Locate the cell with the specified text and output its [x, y] center coordinate. 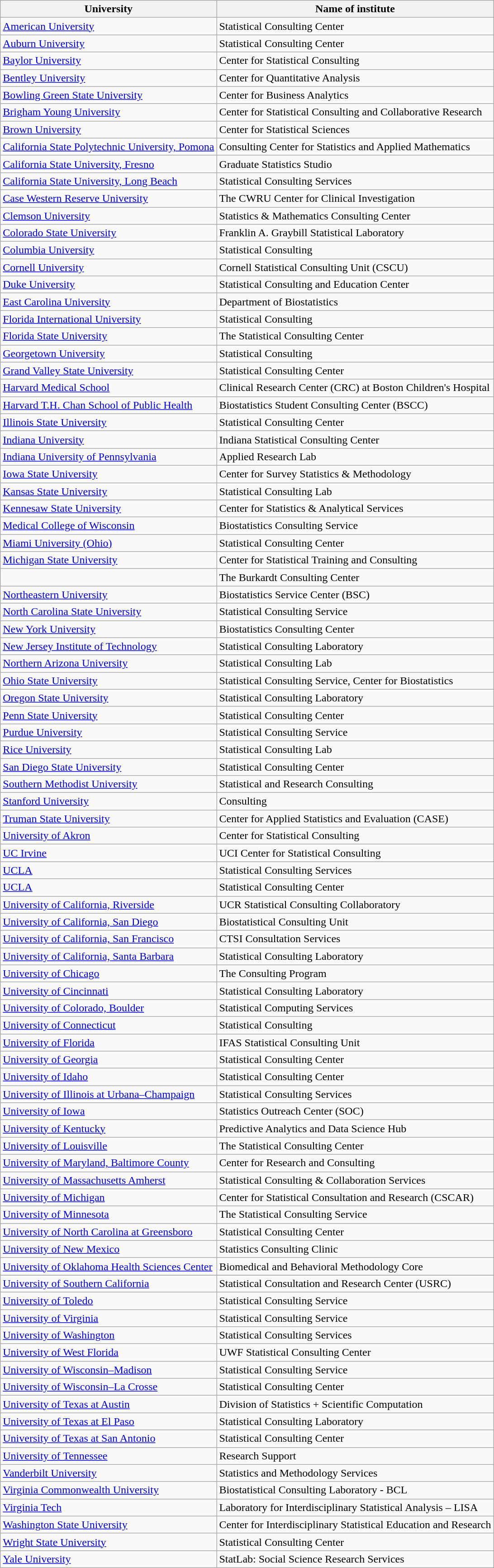
East Carolina University [109, 302]
Kansas State University [109, 491]
CTSI Consultation Services [355, 939]
New York University [109, 629]
University of Florida [109, 1042]
Purdue University [109, 732]
The Consulting Program [355, 973]
University of Idaho [109, 1077]
University of Washington [109, 1335]
Baylor University [109, 61]
Predictive Analytics and Data Science Hub [355, 1129]
Graduate Statistics Studio [355, 164]
University of Louisville [109, 1146]
Medical College of Wisconsin [109, 526]
Biostatistics Consulting Service [355, 526]
Center for Statistics & Analytical Services [355, 509]
University of Illinois at Urbana–Champaign [109, 1094]
University of Kentucky [109, 1129]
Florida State University [109, 336]
Franklin A. Graybill Statistical Laboratory [355, 233]
The CWRU Center for Clinical Investigation [355, 198]
Division of Statistics + Scientific Computation [355, 1404]
University of Cincinnati [109, 991]
Applied Research Lab [355, 457]
University of California, San Diego [109, 922]
Statistics and Methodology Services [355, 1473]
Statistical and Research Consulting [355, 784]
University of Virginia [109, 1318]
Virginia Commonwealth University [109, 1490]
Oregon State University [109, 698]
Biostatistical Consulting Laboratory - BCL [355, 1490]
Clemson University [109, 216]
Biostatistical Consulting Unit [355, 922]
University [109, 9]
Center for Interdisciplinary Statistical Education and Research [355, 1525]
Miami University (Ohio) [109, 543]
Penn State University [109, 715]
Biostatistics Student Consulting Center (BSCC) [355, 405]
UWF Statistical Consulting Center [355, 1353]
Center for Business Analytics [355, 95]
Center for Statistical Sciences [355, 129]
Harvard T.H. Chan School of Public Health [109, 405]
Wright State University [109, 1542]
University of Connecticut [109, 1025]
University of Texas at El Paso [109, 1421]
Colorado State University [109, 233]
Columbia University [109, 250]
University of California, Riverside [109, 905]
California State University, Long Beach [109, 181]
Kennesaw State University [109, 509]
University of California, Santa Barbara [109, 956]
Case Western Reserve University [109, 198]
Florida International University [109, 319]
Vanderbilt University [109, 1473]
New Jersey Institute of Technology [109, 646]
Indiana University [109, 439]
Consulting Center for Statistics and Applied Mathematics [355, 147]
University of Texas at San Antonio [109, 1439]
Statistics Consulting Clinic [355, 1249]
Brigham Young University [109, 112]
Iowa State University [109, 474]
Rice University [109, 749]
University of Michigan [109, 1197]
University of Toledo [109, 1301]
Truman State University [109, 819]
Statistical Consultation and Research Center (USRC) [355, 1283]
Statistical Consulting & Collaboration Services [355, 1180]
Cornell University [109, 267]
Southern Methodist University [109, 784]
North Carolina State University [109, 612]
The Burkardt Consulting Center [355, 577]
Ohio State University [109, 681]
UC Irvine [109, 853]
California State Polytechnic University, Pomona [109, 147]
University of Georgia [109, 1060]
Northeastern University [109, 595]
San Diego State University [109, 767]
Center for Applied Statistics and Evaluation (CASE) [355, 819]
American University [109, 26]
Statistics Outreach Center (SOC) [355, 1111]
Center for Statistical Consultation and Research (CSCAR) [355, 1197]
University of Iowa [109, 1111]
Name of institute [355, 9]
University of Minnesota [109, 1215]
Harvard Medical School [109, 388]
Michigan State University [109, 560]
Northern Arizona University [109, 663]
University of Southern California [109, 1283]
Center for Statistical Training and Consulting [355, 560]
University of Chicago [109, 973]
The Statistical Consulting Service [355, 1215]
Biostatistics Service Center (BSC) [355, 595]
Research Support [355, 1456]
Center for Survey Statistics & Methodology [355, 474]
StatLab: Social Science Research Services [355, 1559]
UCR Statistical Consulting Collaboratory [355, 905]
Bowling Green State University [109, 95]
Biomedical and Behavioral Methodology Core [355, 1266]
IFAS Statistical Consulting Unit [355, 1042]
University of California, San Francisco [109, 939]
University of Maryland, Baltimore County [109, 1163]
Georgetown University [109, 353]
University of New Mexico [109, 1249]
Cornell Statistical Consulting Unit (CSCU) [355, 267]
Department of Biostatistics [355, 302]
University of Oklahoma Health Sciences Center [109, 1266]
Yale University [109, 1559]
Indiana Statistical Consulting Center [355, 439]
Duke University [109, 285]
Bentley University [109, 78]
University of Tennessee [109, 1456]
Clinical Research Center (CRC) at Boston Children's Hospital [355, 388]
Center for Statistical Consulting and Collaborative Research [355, 112]
Statistical Consulting and Education Center [355, 285]
Laboratory for Interdisciplinary Statistical Analysis – LISA [355, 1507]
University of Akron [109, 836]
Stanford University [109, 801]
University of Wisconsin–La Crosse [109, 1387]
Washington State University [109, 1525]
Center for Research and Consulting [355, 1163]
Statistical Consulting Service, Center for Biostatistics [355, 681]
Center for Quantitative Analysis [355, 78]
University of Wisconsin–Madison [109, 1370]
Brown University [109, 129]
UCI Center for Statistical Consulting [355, 853]
Consulting [355, 801]
Grand Valley State University [109, 371]
Auburn University [109, 43]
Statistics & Mathematics Consulting Center [355, 216]
California State University, Fresno [109, 164]
Indiana University of Pennsylvania [109, 457]
Biostatistics Consulting Center [355, 629]
University of Massachusetts Amherst [109, 1180]
Statistical Computing Services [355, 1008]
Virginia Tech [109, 1507]
University of North Carolina at Greensboro [109, 1232]
Illinois State University [109, 422]
University of Colorado, Boulder [109, 1008]
University of Texas at Austin [109, 1404]
University of West Florida [109, 1353]
